From the cell containing the given text, extract its center point as [x, y] coordinate. 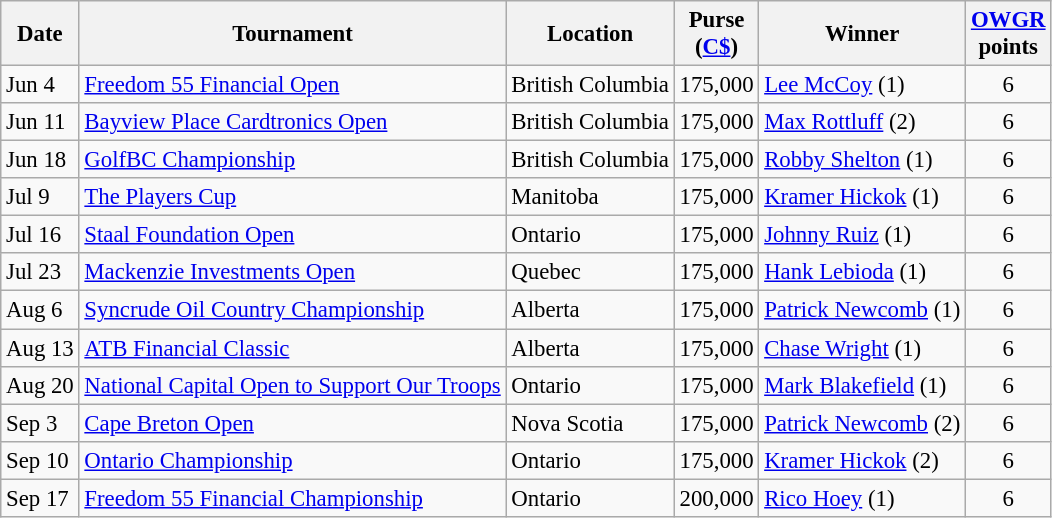
Date [40, 34]
GolfBC Championship [292, 160]
Location [590, 34]
Rico Hoey (1) [862, 498]
Robby Shelton (1) [862, 160]
Jun 11 [40, 122]
OWGRpoints [1008, 34]
Jun 4 [40, 85]
Chase Wright (1) [862, 348]
National Capital Open to Support Our Troops [292, 385]
Kramer Hickok (2) [862, 460]
Patrick Newcomb (1) [862, 310]
Syncrude Oil Country Championship [292, 310]
200,000 [716, 498]
Sep 10 [40, 460]
Aug 13 [40, 348]
Ontario Championship [292, 460]
Freedom 55 Financial Open [292, 85]
Patrick Newcomb (2) [862, 423]
Aug 20 [40, 385]
Freedom 55 Financial Championship [292, 498]
Sep 3 [40, 423]
Mackenzie Investments Open [292, 273]
Jul 9 [40, 197]
Winner [862, 34]
Tournament [292, 34]
Purse(C$) [716, 34]
Lee McCoy (1) [862, 85]
Sep 17 [40, 498]
Mark Blakefield (1) [862, 385]
Johnny Ruiz (1) [862, 235]
ATB Financial Classic [292, 348]
Jul 16 [40, 235]
The Players Cup [292, 197]
Max Rottluff (2) [862, 122]
Kramer Hickok (1) [862, 197]
Aug 6 [40, 310]
Quebec [590, 273]
Hank Lebioda (1) [862, 273]
Nova Scotia [590, 423]
Jun 18 [40, 160]
Manitoba [590, 197]
Bayview Place Cardtronics Open [292, 122]
Staal Foundation Open [292, 235]
Cape Breton Open [292, 423]
Jul 23 [40, 273]
